Provide the [x, y] coordinate of the cell's center where the given text is located.  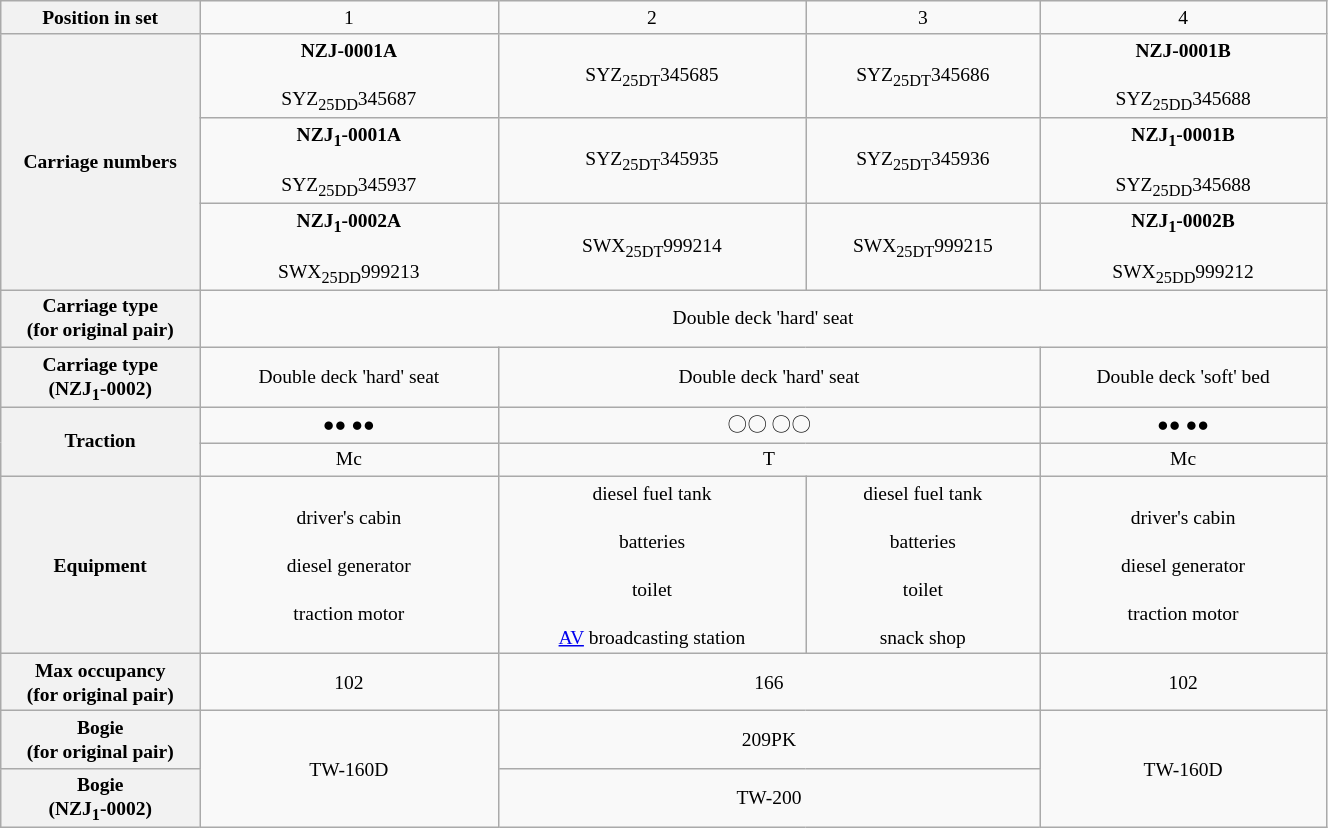
NZJ-0001ASYZ25DD345687 [349, 76]
4 [1184, 18]
NZJ1-0002ASWX25DD999213 [349, 247]
Max occupancy(for original pair) [100, 682]
Double deck 'soft' bed [1184, 377]
TW-200 [769, 798]
3 [923, 18]
SYZ25DT345936 [923, 161]
166 [769, 682]
Carriage numbers [100, 162]
Bogie(NZJ1-0002) [100, 798]
SWX25DT999214 [652, 247]
Traction [100, 442]
209PK [769, 740]
SWX25DT999215 [923, 247]
Carriage type(NZJ1-0002) [100, 377]
Equipment [100, 564]
Bogie(for original pair) [100, 740]
〇〇 〇〇 [769, 425]
diesel fuel tankbatteriestoiletsnack shop [923, 564]
T [769, 460]
Position in set [100, 18]
diesel fuel tankbatteriestoiletAV broadcasting station [652, 564]
2 [652, 18]
Carriage type(for original pair) [100, 318]
NZJ1-0001BSYZ25DD345688 [1184, 161]
1 [349, 18]
SYZ25DT345935 [652, 161]
SYZ25DT345686 [923, 76]
NZJ-0001BSYZ25DD345688 [1184, 76]
NZJ1-0002BSWX25DD999212 [1184, 247]
SYZ25DT345685 [652, 76]
NZJ1-0001ASYZ25DD345937 [349, 161]
